Return (x, y) of the center of cell containing provided text 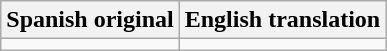
Spanish original (90, 20)
English translation (282, 20)
